Capture the cell that displays the provided text and extract its [x, y] central coordinate. 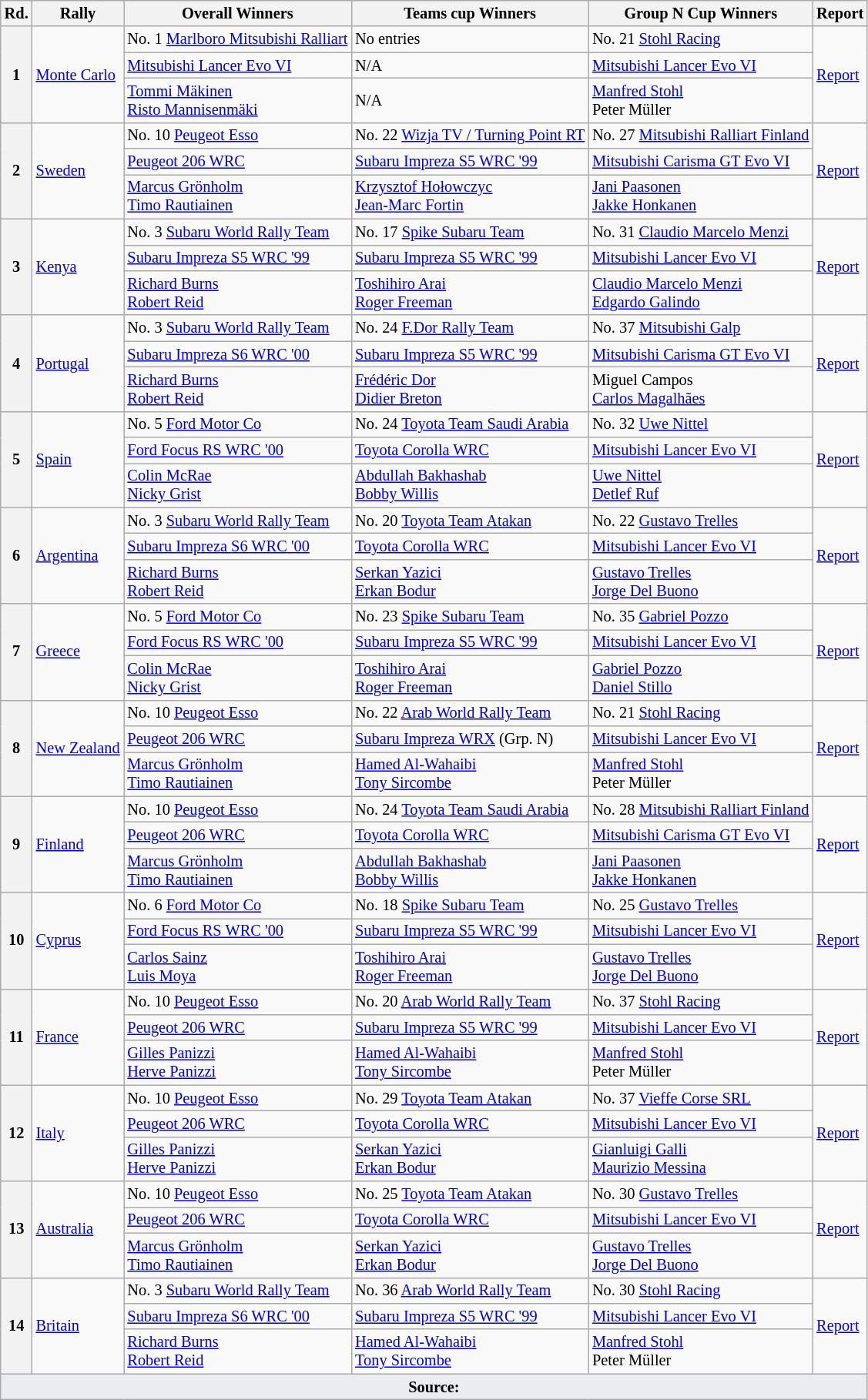
14 [17, 1326]
No. 35 Gabriel Pozzo [701, 617]
Italy [79, 1134]
No entries [470, 39]
Claudio Marcelo Menzi Edgardo Galindo [701, 293]
11 [17, 1037]
No. 18 Spike Subaru Team [470, 906]
Spain [79, 459]
Kenya [79, 266]
No. 36 Arab World Rally Team [470, 1291]
No. 30 Gustavo Trelles [701, 1194]
13 [17, 1229]
Teams cup Winners [470, 13]
9 [17, 844]
No. 37 Stohl Racing [701, 1002]
No. 37 Vieffe Corse SRL [701, 1098]
No. 20 Toyota Team Atakan [470, 521]
Monte Carlo [79, 74]
No. 29 Toyota Team Atakan [470, 1098]
Portugal [79, 363]
No. 27 Mitsubishi Ralliart Finland [701, 136]
No. 31 Claudio Marcelo Menzi [701, 232]
Rally [79, 13]
6 [17, 556]
2 [17, 171]
Overall Winners [237, 13]
Gabriel Pozzo Daniel Stillo [701, 678]
Sweden [79, 171]
No. 6 Ford Motor Co [237, 906]
Uwe Nittel Detlef Ruf [701, 485]
Greece [79, 651]
Source: [434, 1387]
Gianluigi Galli Maurizio Messina [701, 1159]
4 [17, 363]
12 [17, 1134]
No. 32 Uwe Nittel [701, 424]
Krzysztof Hołowczyc Jean-Marc Fortin [470, 196]
No. 24 F.Dor Rally Team [470, 328]
No. 20 Arab World Rally Team [470, 1002]
10 [17, 941]
8 [17, 749]
Cyprus [79, 941]
No. 25 Gustavo Trelles [701, 906]
1 [17, 74]
Carlos Sainz Luis Moya [237, 966]
No. 25 Toyota Team Atakan [470, 1194]
No. 1 Marlboro Mitsubishi Ralliart [237, 39]
Miguel Campos Carlos Magalhães [701, 389]
New Zealand [79, 749]
No. 17 Spike Subaru Team [470, 232]
No. 30 Stohl Racing [701, 1291]
Tommi Mäkinen Risto Mannisenmäki [237, 100]
No. 22 Gustavo Trelles [701, 521]
Frédéric Dor Didier Breton [470, 389]
Finland [79, 844]
3 [17, 266]
No. 28 Mitsubishi Ralliart Finland [701, 809]
No. 22 Wizja TV / Turning Point RT [470, 136]
No. 23 Spike Subaru Team [470, 617]
Argentina [79, 556]
5 [17, 459]
No. 22 Arab World Rally Team [470, 713]
Group N Cup Winners [701, 13]
France [79, 1037]
7 [17, 651]
Rd. [17, 13]
Australia [79, 1229]
Subaru Impreza WRX (Grp. N) [470, 739]
Britain [79, 1326]
No. 37 Mitsubishi Galp [701, 328]
